Return the (X, Y) coordinate for the center point of the cell that contains the specified text.  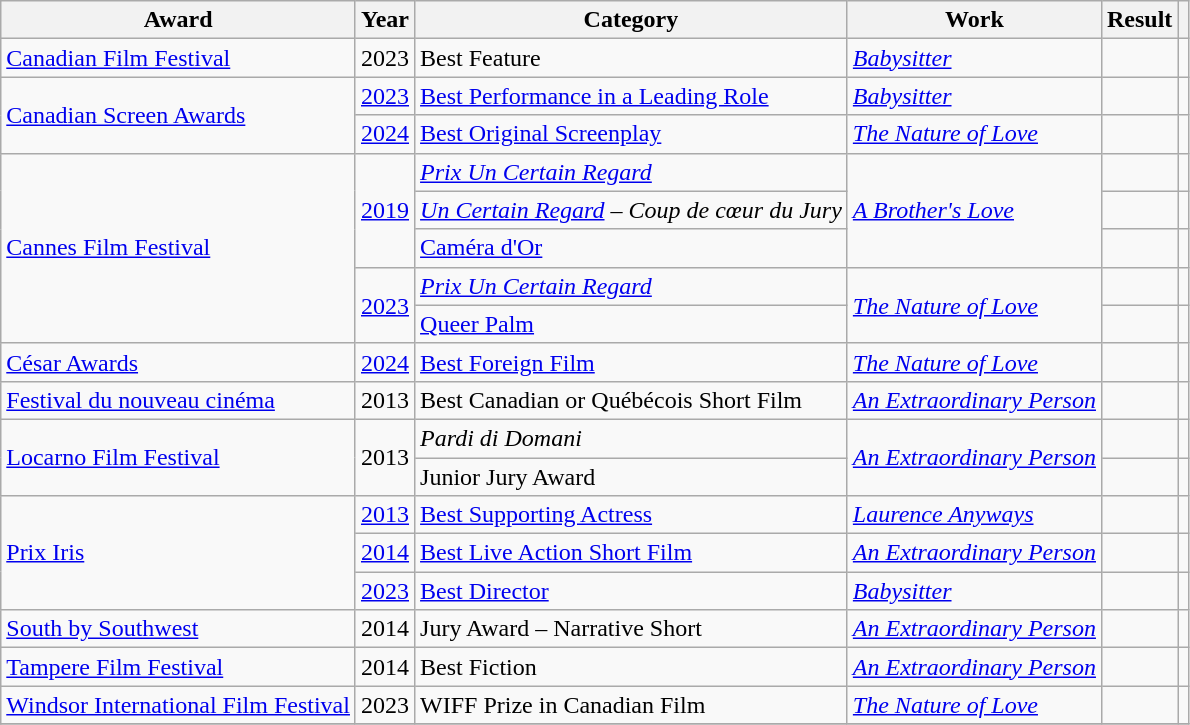
WIFF Prize in Canadian Film (632, 705)
Work (974, 20)
Laurence Anyways (974, 515)
Canadian Film Festival (178, 58)
Result (1139, 20)
Best Director (632, 591)
César Awards (178, 362)
Category (632, 20)
Award (178, 20)
2019 (384, 210)
Cannes Film Festival (178, 248)
Caméra d'Or (632, 248)
Best Performance in a Leading Role (632, 96)
Tampere Film Festival (178, 667)
Festival du nouveau cinéma (178, 400)
Windsor International Film Festival (178, 705)
Prix Iris (178, 553)
Best Live Action Short Film (632, 553)
Best Foreign Film (632, 362)
Pardi di Domani (632, 438)
Jury Award – Narrative Short (632, 629)
Best Original Screenplay (632, 134)
Canadian Screen Awards (178, 115)
Best Fiction (632, 667)
Un Certain Regard – Coup de cœur du Jury (632, 210)
Best Canadian or Québécois Short Film (632, 400)
South by Southwest (178, 629)
Best Feature (632, 58)
A Brother's Love (974, 210)
Locarno Film Festival (178, 457)
Best Supporting Actress (632, 515)
Year (384, 20)
Junior Jury Award (632, 477)
Queer Palm (632, 324)
